Capture the cell that displays the provided text and extract its (X, Y) central coordinate. 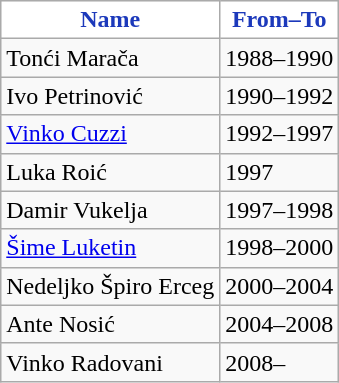
1990–1992 (280, 96)
From–To (280, 20)
Name (110, 20)
Luka Roić (110, 172)
2008– (280, 362)
1997–1998 (280, 210)
Tonći Marača (110, 58)
2004–2008 (280, 324)
1992–1997 (280, 134)
Vinko Radovani (110, 362)
1998–2000 (280, 248)
Nedeljko Špiro Erceg (110, 286)
2000–2004 (280, 286)
1997 (280, 172)
Ante Nosić (110, 324)
Šime Luketin (110, 248)
Ivo Petrinović (110, 96)
1988–1990 (280, 58)
Damir Vukelja (110, 210)
Vinko Cuzzi (110, 134)
